Scan for the cell matching the given text and deliver its (x, y) coordinate at center. 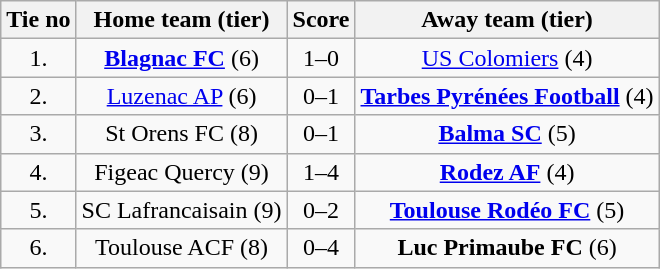
Away team (tier) (507, 20)
US Colomiers (4) (507, 58)
0–2 (321, 210)
Toulouse ACF (8) (182, 248)
Tarbes Pyrénées Football (4) (507, 96)
Figeac Quercy (9) (182, 172)
Blagnac FC (6) (182, 58)
3. (38, 134)
Home team (tier) (182, 20)
SC Lafrancaisain (9) (182, 210)
Rodez AF (4) (507, 172)
1–0 (321, 58)
Tie no (38, 20)
0–4 (321, 248)
Toulouse Rodéo FC (5) (507, 210)
Luzenac AP (6) (182, 96)
1. (38, 58)
Score (321, 20)
Luc Primaube FC (6) (507, 248)
Balma SC (5) (507, 134)
6. (38, 248)
5. (38, 210)
2. (38, 96)
1–4 (321, 172)
4. (38, 172)
St Orens FC (8) (182, 134)
